Output the [x, y] coordinate of the center of the cell containing the given text.  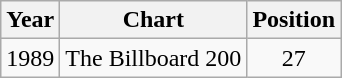
27 [294, 58]
1989 [30, 58]
Year [30, 20]
Chart [154, 20]
The Billboard 200 [154, 58]
Position [294, 20]
